Scan for the cell matching the given text and deliver its (x, y) coordinate at center. 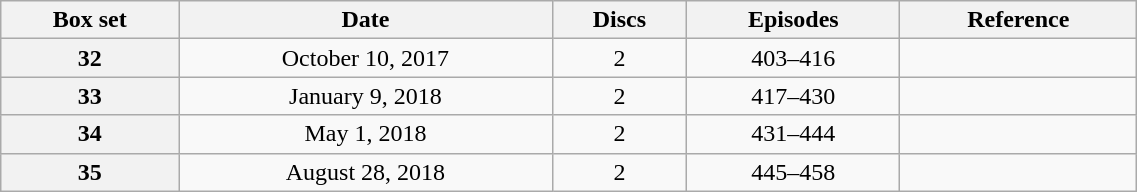
Discs (620, 20)
Date (366, 20)
403–416 (794, 58)
431–444 (794, 134)
Episodes (794, 20)
33 (90, 96)
May 1, 2018 (366, 134)
445–458 (794, 172)
35 (90, 172)
August 28, 2018 (366, 172)
32 (90, 58)
January 9, 2018 (366, 96)
Box set (90, 20)
417–430 (794, 96)
October 10, 2017 (366, 58)
Reference (1018, 20)
34 (90, 134)
